Pinpoint the cell where the given text exists, returning its (x, y) midpoint coordinate. 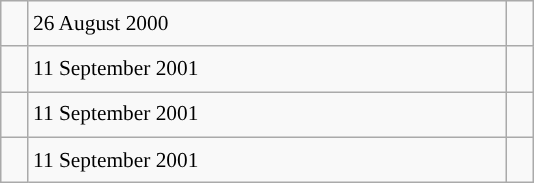
26 August 2000 (267, 24)
